Return (x, y) of the center of cell containing provided text 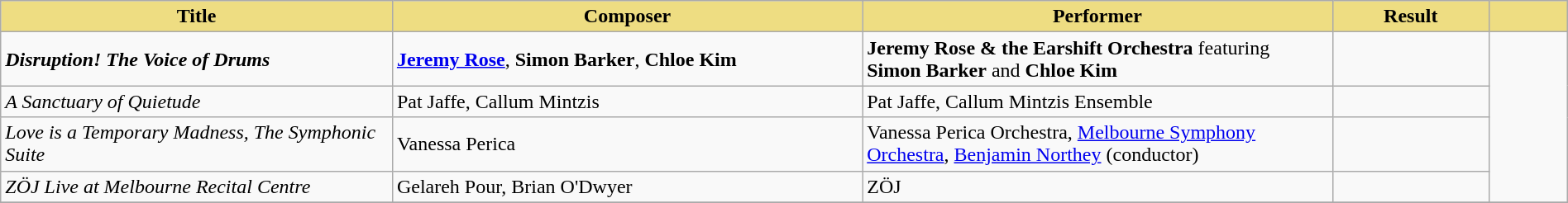
Pat Jaffe, Callum Mintzis (627, 101)
Love is a Temporary Madness, The Symphonic Suite (197, 144)
Jeremy Rose, Simon Barker, Chloe Kim (627, 59)
ZÖJ (1097, 186)
Performer (1097, 17)
Title (197, 17)
Vanessa Perica Orchestra, Melbourne Symphony Orchestra, Benjamin Northey (conductor) (1097, 144)
ZÖJ Live at Melbourne Recital Centre (197, 186)
Gelareh Pour, Brian O'Dwyer (627, 186)
Disruption! The Voice of Drums (197, 59)
Jeremy Rose & the Earshift Orchestra featuring Simon Barker and Chloe Kim (1097, 59)
Vanessa Perica (627, 144)
Pat Jaffe, Callum Mintzis Ensemble (1097, 101)
A Sanctuary of Quietude (197, 101)
Result (1411, 17)
Composer (627, 17)
